For the text-containing cell, return its midpoint in (x, y) coordinate format. 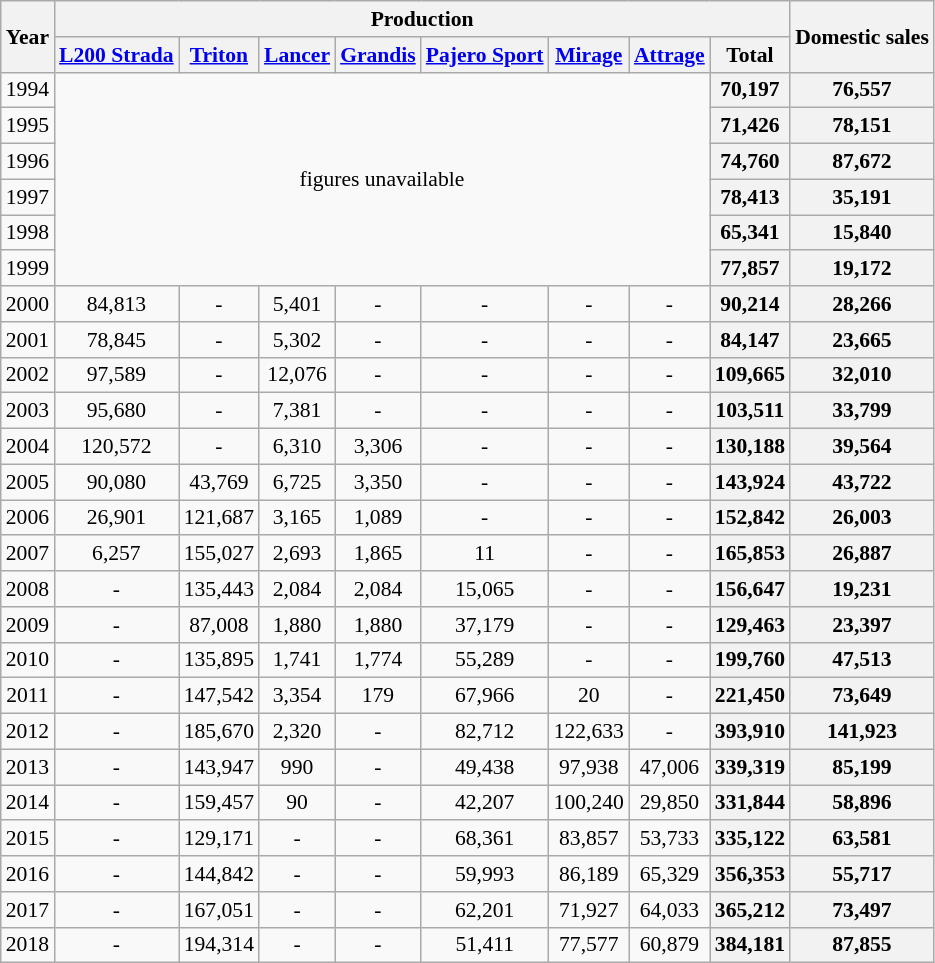
2005 (28, 482)
49,438 (485, 767)
59,993 (485, 874)
2011 (28, 696)
Domestic sales (862, 36)
90,080 (116, 482)
86,189 (589, 874)
77,577 (589, 945)
179 (378, 696)
58,896 (862, 803)
1,741 (297, 660)
199,760 (750, 660)
97,938 (589, 767)
42,207 (485, 803)
70,197 (750, 90)
74,760 (750, 162)
47,513 (862, 660)
2010 (28, 660)
121,687 (219, 518)
365,212 (750, 910)
55,289 (485, 660)
331,844 (750, 803)
2012 (28, 732)
L200 Strada (116, 55)
221,450 (750, 696)
90,214 (750, 304)
5,401 (297, 304)
103,511 (750, 411)
990 (297, 767)
167,051 (219, 910)
2001 (28, 340)
165,853 (750, 554)
47,006 (670, 767)
Production (422, 19)
87,672 (862, 162)
12,076 (297, 375)
Triton (219, 55)
63,581 (862, 839)
122,633 (589, 732)
23,397 (862, 625)
129,171 (219, 839)
159,457 (219, 803)
185,670 (219, 732)
2,320 (297, 732)
43,769 (219, 482)
2017 (28, 910)
43,722 (862, 482)
3,354 (297, 696)
Total (750, 55)
1994 (28, 90)
120,572 (116, 447)
20 (589, 696)
144,842 (219, 874)
19,172 (862, 269)
11 (485, 554)
335,122 (750, 839)
78,151 (862, 126)
141,923 (862, 732)
194,314 (219, 945)
95,680 (116, 411)
28,266 (862, 304)
71,426 (750, 126)
67,966 (485, 696)
39,564 (862, 447)
339,319 (750, 767)
1998 (28, 233)
82,712 (485, 732)
2,693 (297, 554)
53,733 (670, 839)
143,924 (750, 482)
6,257 (116, 554)
90 (297, 803)
6,310 (297, 447)
2009 (28, 625)
1995 (28, 126)
130,188 (750, 447)
1,865 (378, 554)
2008 (28, 589)
Attrage (670, 55)
2016 (28, 874)
26,003 (862, 518)
77,857 (750, 269)
1,774 (378, 660)
135,895 (219, 660)
33,799 (862, 411)
1997 (28, 197)
147,542 (219, 696)
5,302 (297, 340)
7,381 (297, 411)
60,879 (670, 945)
129,463 (750, 625)
64,033 (670, 910)
Grandis (378, 55)
73,497 (862, 910)
Lancer (297, 55)
83,857 (589, 839)
87,855 (862, 945)
73,649 (862, 696)
65,341 (750, 233)
1996 (28, 162)
135,443 (219, 589)
1999 (28, 269)
26,887 (862, 554)
84,813 (116, 304)
Pajero Sport (485, 55)
62,201 (485, 910)
3,306 (378, 447)
356,353 (750, 874)
2004 (28, 447)
2018 (28, 945)
65,329 (670, 874)
15,065 (485, 589)
152,842 (750, 518)
1,089 (378, 518)
35,191 (862, 197)
55,717 (862, 874)
100,240 (589, 803)
68,361 (485, 839)
143,947 (219, 767)
85,199 (862, 767)
2013 (28, 767)
78,845 (116, 340)
87,008 (219, 625)
2000 (28, 304)
155,027 (219, 554)
384,181 (750, 945)
Mirage (589, 55)
figures unavailable (382, 179)
3,165 (297, 518)
51,411 (485, 945)
37,179 (485, 625)
109,665 (750, 375)
Year (28, 36)
76,557 (862, 90)
6,725 (297, 482)
2015 (28, 839)
71,927 (589, 910)
32,010 (862, 375)
156,647 (750, 589)
3,350 (378, 482)
2003 (28, 411)
2006 (28, 518)
2007 (28, 554)
29,850 (670, 803)
2014 (28, 803)
2002 (28, 375)
78,413 (750, 197)
84,147 (750, 340)
26,901 (116, 518)
19,231 (862, 589)
393,910 (750, 732)
23,665 (862, 340)
15,840 (862, 233)
97,589 (116, 375)
